Extract the [X, Y] coordinate from the center of the cell holding the provided text.  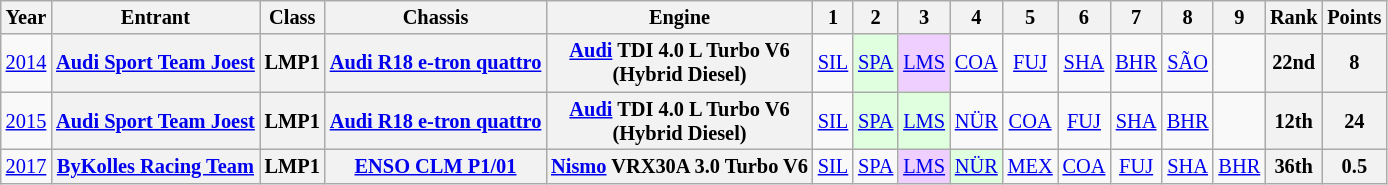
12th [1294, 121]
3 [924, 17]
9 [1239, 17]
1 [833, 17]
Entrant [155, 17]
22nd [1294, 63]
4 [976, 17]
2017 [26, 166]
36th [1294, 166]
SÃO [1188, 63]
ByKolles Racing Team [155, 166]
24 [1354, 121]
Class [292, 17]
6 [1084, 17]
Chassis [436, 17]
2 [876, 17]
7 [1136, 17]
MEX [1030, 166]
Engine [680, 17]
Rank [1294, 17]
Year [26, 17]
Nismo VRX30A 3.0 Turbo V6 [680, 166]
5 [1030, 17]
2014 [26, 63]
ENSO CLM P1/01 [436, 166]
2015 [26, 121]
0.5 [1354, 166]
Points [1354, 17]
